Pinpoint the cell where the given text exists, returning its (x, y) midpoint coordinate. 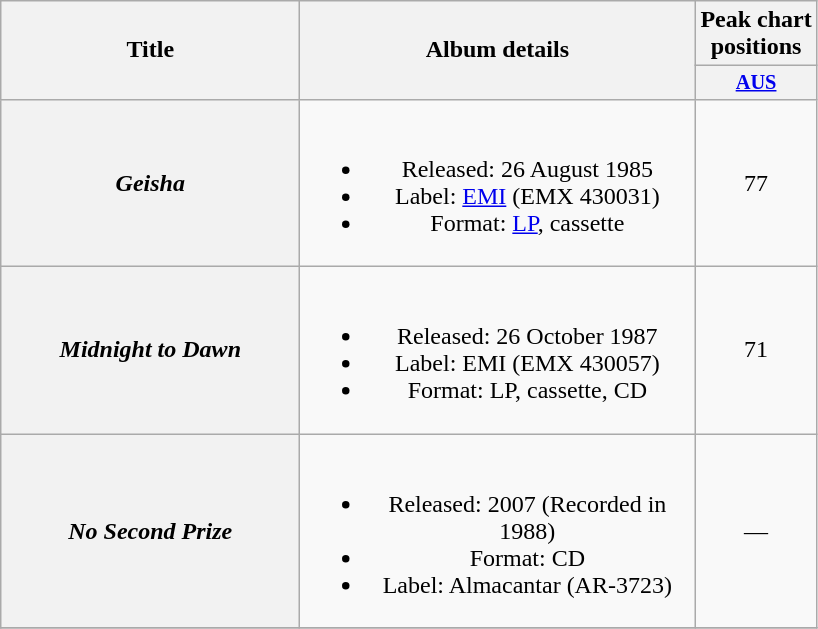
Released: 26 August 1985Label: EMI (EMX 430031)Format: LP, cassette (498, 182)
— (756, 531)
No Second Prize (150, 531)
Peak chartpositions (756, 34)
Title (150, 50)
77 (756, 182)
Midnight to Dawn (150, 350)
Geisha (150, 182)
71 (756, 350)
Released: 26 October 1987Label: EMI (EMX 430057)Format: LP, cassette, CD (498, 350)
Released: 2007 (Recorded in 1988)Format: CDLabel: Almacantar (AR-3723) (498, 531)
AUS (756, 83)
Album details (498, 50)
